Search for the cell housing the specified text and yield its [x, y] center coordinate. 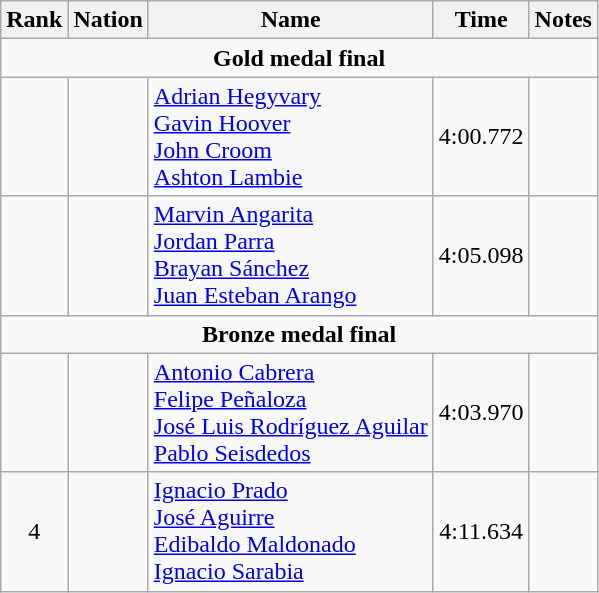
4:11.634 [481, 532]
Rank [34, 20]
Marvin AngaritaJordan ParraBrayan SánchezJuan Esteban Arango [290, 256]
Bronze medal final [300, 334]
Nation [108, 20]
Time [481, 20]
Ignacio PradoJosé AguirreEdibaldo MaldonadoIgnacio Sarabia [290, 532]
Adrian HegyvaryGavin HooverJohn CroomAshton Lambie [290, 136]
Antonio CabreraFelipe PeñalozaJosé Luis Rodríguez AguilarPablo Seisdedos [290, 412]
Notes [563, 20]
4:00.772 [481, 136]
4 [34, 532]
Gold medal final [300, 58]
Name [290, 20]
4:05.098 [481, 256]
4:03.970 [481, 412]
